Identify which cell holds the provided text, then report its (x, y) central coordinate. 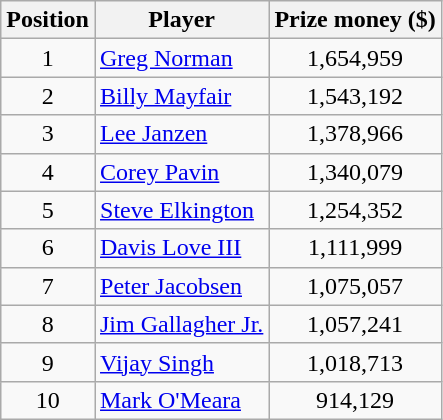
1,254,352 (355, 210)
4 (48, 172)
Davis Love III (181, 248)
1,057,241 (355, 324)
Greg Norman (181, 58)
1,378,966 (355, 134)
Mark O'Meara (181, 400)
9 (48, 362)
1 (48, 58)
914,129 (355, 400)
6 (48, 248)
1,340,079 (355, 172)
10 (48, 400)
Corey Pavin (181, 172)
Player (181, 20)
Steve Elkington (181, 210)
Vijay Singh (181, 362)
1,075,057 (355, 286)
1,018,713 (355, 362)
8 (48, 324)
Jim Gallagher Jr. (181, 324)
1,111,999 (355, 248)
3 (48, 134)
Lee Janzen (181, 134)
Position (48, 20)
7 (48, 286)
Billy Mayfair (181, 96)
1,654,959 (355, 58)
2 (48, 96)
Prize money ($) (355, 20)
5 (48, 210)
1,543,192 (355, 96)
Peter Jacobsen (181, 286)
